Output the [x, y] coordinate of the center of the cell containing the given text.  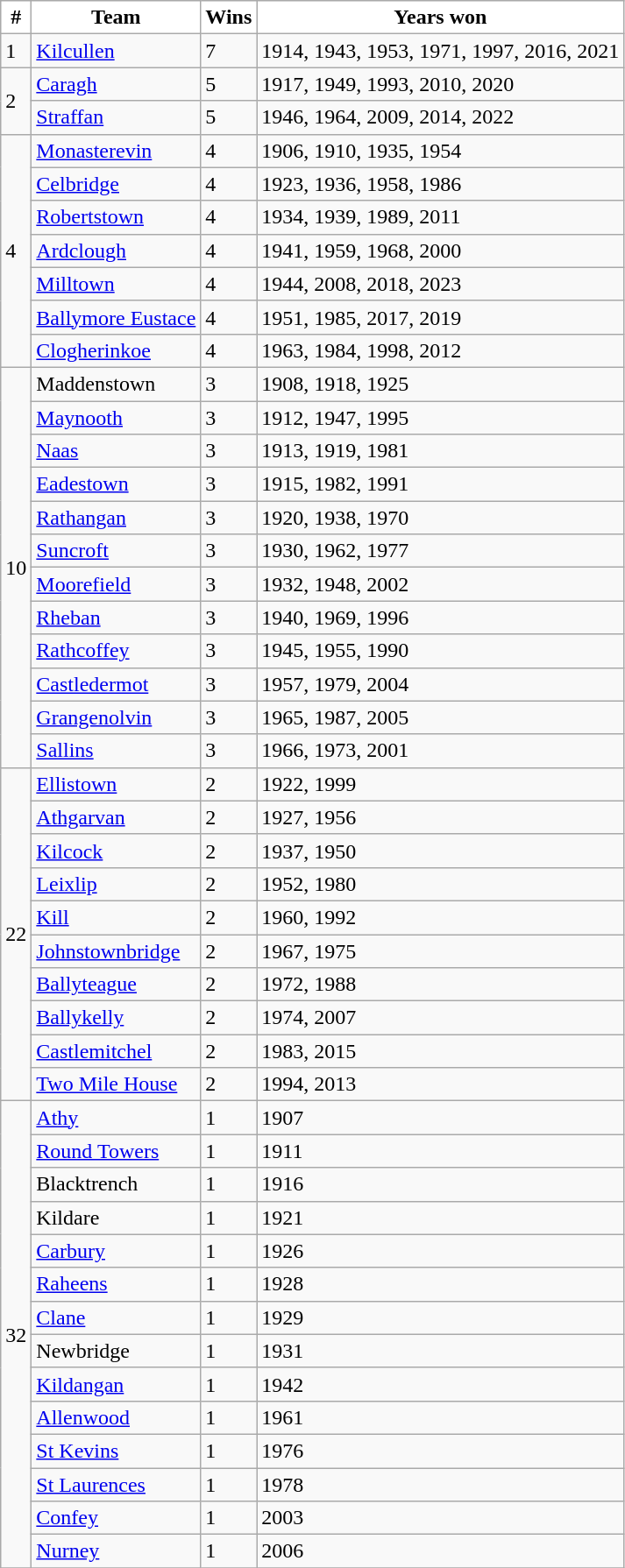
1934, 1939, 1989, 2011 [440, 217]
# [16, 18]
7 [229, 51]
Kildangan [116, 1384]
St Laurences [116, 1485]
Leixlip [116, 884]
1960, 1992 [440, 917]
1937, 1950 [440, 851]
1915, 1982, 1991 [440, 484]
Two Mile House [116, 1084]
1978 [440, 1485]
1944, 2008, 2018, 2023 [440, 284]
1923, 1936, 1958, 1986 [440, 184]
Blacktrench [116, 1184]
1921 [440, 1218]
1922, 1999 [440, 784]
32 [16, 1335]
1946, 1964, 2009, 2014, 2022 [440, 117]
2006 [440, 1551]
Raheens [116, 1284]
Ellistown [116, 784]
Sallins [116, 751]
Newbridge [116, 1351]
1945, 1955, 1990 [440, 651]
Moorefield [116, 584]
1952, 1980 [440, 884]
1994, 2013 [440, 1084]
Rathcoffey [116, 651]
Castlemitchel [116, 1051]
1917, 1949, 1993, 2010, 2020 [440, 84]
1913, 1919, 1981 [440, 451]
Rathangan [116, 518]
Allenwood [116, 1417]
Robertstown [116, 217]
10 [16, 568]
Carbury [116, 1251]
Naas [116, 451]
1965, 1987, 2005 [440, 717]
Ballyteague [116, 985]
2003 [440, 1518]
Straffan [116, 117]
1916 [440, 1184]
Maynooth [116, 418]
Nurney [116, 1551]
1967, 1975 [440, 950]
1951, 1985, 2017, 2019 [440, 317]
1961 [440, 1417]
Kilcock [116, 851]
1941, 1959, 1968, 2000 [440, 251]
Team [116, 18]
Kill [116, 917]
Years won [440, 18]
1906, 1910, 1935, 1954 [440, 151]
Round Towers [116, 1151]
Celbridge [116, 184]
Caragh [116, 84]
Grangenolvin [116, 717]
Milltown [116, 284]
1966, 1973, 2001 [440, 751]
1957, 1979, 2004 [440, 684]
1912, 1947, 1995 [440, 418]
Maddenstown [116, 384]
Wins [229, 18]
1927, 1956 [440, 817]
Confey [116, 1518]
Castledermot [116, 684]
1911 [440, 1151]
Eadestown [116, 484]
1976 [440, 1451]
Ballykelly [116, 1018]
1940, 1969, 1996 [440, 618]
Ardclough [116, 251]
Athgarvan [116, 817]
1914, 1943, 1953, 1971, 1997, 2016, 2021 [440, 51]
1932, 1948, 2002 [440, 584]
Johnstownbridge [116, 950]
1930, 1962, 1977 [440, 551]
Kildare [116, 1218]
Suncroft [116, 551]
1929 [440, 1317]
1983, 2015 [440, 1051]
1928 [440, 1284]
Athy [116, 1118]
1931 [440, 1351]
Monasterevin [116, 151]
Ballymore Eustace [116, 317]
Rheban [116, 618]
1926 [440, 1251]
1920, 1938, 1970 [440, 518]
1907 [440, 1118]
1942 [440, 1384]
1972, 1988 [440, 985]
Clogherinkoe [116, 350]
1908, 1918, 1925 [440, 384]
1963, 1984, 1998, 2012 [440, 350]
Kilcullen [116, 51]
1974, 2007 [440, 1018]
22 [16, 934]
Clane [116, 1317]
St Kevins [116, 1451]
